From the cell containing the given text, extract its center point as [X, Y] coordinate. 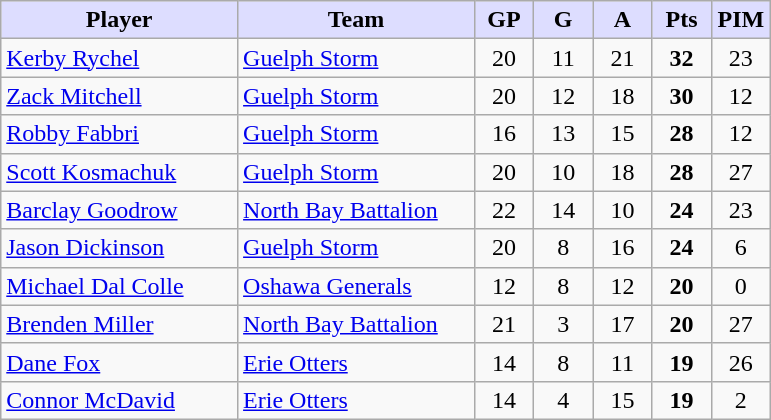
3 [564, 324]
Michael Dal Colle [120, 286]
30 [682, 96]
17 [622, 324]
Scott Kosmachuk [120, 172]
2 [740, 400]
A [622, 20]
0 [740, 286]
Pts [682, 20]
Zack Mitchell [120, 96]
PIM [740, 20]
Barclay Goodrow [120, 210]
Team [356, 20]
G [564, 20]
GP [504, 20]
Brenden Miller [120, 324]
26 [740, 362]
Kerby Rychel [120, 58]
22 [504, 210]
Connor McDavid [120, 400]
13 [564, 134]
6 [740, 248]
32 [682, 58]
Oshawa Generals [356, 286]
Dane Fox [120, 362]
4 [564, 400]
Player [120, 20]
Robby Fabbri [120, 134]
Jason Dickinson [120, 248]
